Identify which cell holds the provided text, then report its [X, Y] central coordinate. 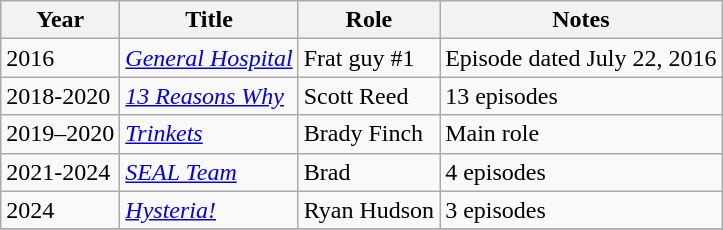
13 episodes [581, 96]
Brad [368, 172]
2024 [60, 210]
SEAL Team [209, 172]
Frat guy #1 [368, 58]
Hysteria! [209, 210]
Brady Finch [368, 134]
Main role [581, 134]
Episode dated July 22, 2016 [581, 58]
13 Reasons Why [209, 96]
2016 [60, 58]
Title [209, 20]
4 episodes [581, 172]
Year [60, 20]
Trinkets [209, 134]
General Hospital [209, 58]
Ryan Hudson [368, 210]
2019–2020 [60, 134]
2021-2024 [60, 172]
3 episodes [581, 210]
Role [368, 20]
Scott Reed [368, 96]
2018-2020 [60, 96]
Notes [581, 20]
